Capture the cell that displays the provided text and extract its [x, y] central coordinate. 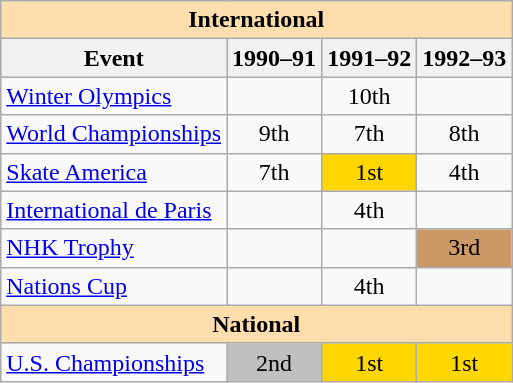
2nd [274, 362]
Winter Olympics [114, 96]
U.S. Championships [114, 362]
World Championships [114, 134]
8th [464, 134]
9th [274, 134]
International de Paris [114, 210]
Skate America [114, 172]
Nations Cup [114, 286]
National [256, 324]
Event [114, 58]
3rd [464, 248]
International [256, 20]
1990–91 [274, 58]
1992–93 [464, 58]
10th [370, 96]
1991–92 [370, 58]
NHK Trophy [114, 248]
